Return [X, Y] of the center of cell containing provided text 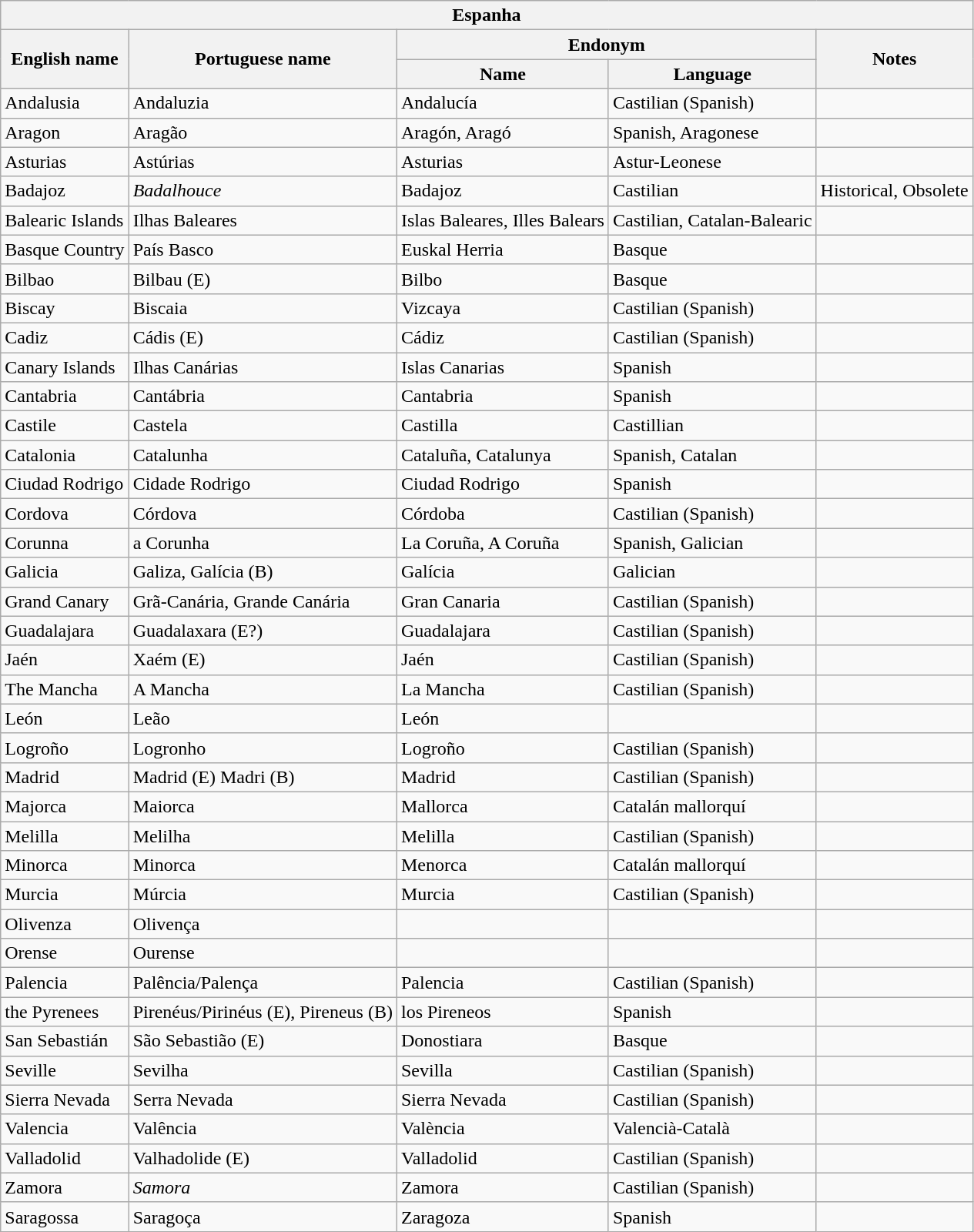
Córdoba [502, 514]
Aragon [65, 132]
Vizcaya [502, 308]
Logronho [263, 748]
Pirenéus/Pirinéus (E), Pireneus (B) [263, 1012]
Castela [263, 426]
Cádis (E) [263, 337]
Spanish, Galician [712, 543]
Castilla [502, 426]
Melilha [263, 835]
Valencià-Català [712, 1129]
Astur-Leonese [712, 162]
Cidade Rodrigo [263, 484]
Castile [65, 426]
Aragão [263, 132]
A Mancha [263, 689]
Bilbau (E) [263, 279]
Castillian [712, 426]
La Mancha [502, 689]
The Mancha [65, 689]
Palência/Palença [263, 983]
Madrid (E) Madri (B) [263, 777]
Andalusia [65, 103]
Gran Canaria [502, 601]
Samora [263, 1187]
Ilhas Baleares [263, 220]
São Sebastião (E) [263, 1041]
País Basco [263, 249]
Basque Country [65, 249]
Grand Canary [65, 601]
los Pireneos [502, 1012]
Castilian [712, 191]
Spanish, Catalan [712, 455]
Menorca [502, 865]
Donostiara [502, 1041]
Mallorca [502, 806]
Biscay [65, 308]
Ilhas Canárias [263, 367]
Islas Baleares, Illes Balears [502, 220]
Badalhouce [263, 191]
Islas Canarias [502, 367]
Balearic Islands [65, 220]
Valencia [65, 1129]
Xaém (E) [263, 660]
València [502, 1129]
Notes [895, 59]
Olivença [263, 924]
Corunna [65, 543]
San Sebastián [65, 1041]
Serra Nevada [263, 1100]
Galicia [65, 572]
Majorca [65, 806]
La Coruña, A Coruña [502, 543]
Language [712, 74]
Canary Islands [65, 367]
Historical, Obsolete [895, 191]
Espanha [487, 15]
Sevilha [263, 1070]
Saragoça [263, 1217]
Cantábria [263, 397]
Ourense [263, 953]
Guadalaxara (E?) [263, 631]
Olivenza [65, 924]
Bilbo [502, 279]
Catalunha [263, 455]
Orense [65, 953]
Saragossa [65, 1217]
the Pyrenees [65, 1012]
Córdova [263, 514]
Spanish, Aragonese [712, 132]
Catalonia [65, 455]
Leão [263, 718]
Valência [263, 1129]
Grã-Canária, Grande Canária [263, 601]
Euskal Herria [502, 249]
Galícia [502, 572]
Name [502, 74]
Aragón, Aragó [502, 132]
Maiorca [263, 806]
Sevilla [502, 1070]
Valhadolide (E) [263, 1158]
Cadiz [65, 337]
Andaluzia [263, 103]
Cádiz [502, 337]
a Corunha [263, 543]
Castilian, Catalan-Balearic [712, 220]
Biscaia [263, 308]
Endonym [607, 45]
Andalucía [502, 103]
Bilbao [65, 279]
Galician [712, 572]
Cataluña, Catalunya [502, 455]
English name [65, 59]
Astúrias [263, 162]
Galiza, Galícia (B) [263, 572]
Portuguese name [263, 59]
Cordova [65, 514]
Zaragoza [502, 1217]
Múrcia [263, 895]
Seville [65, 1070]
